Output the [X, Y] coordinate of the center of the cell containing the given text.  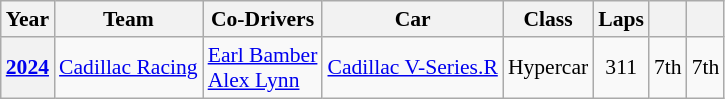
Co-Drivers [263, 19]
2024 [28, 68]
Cadillac V-Series.R [412, 68]
Team [128, 19]
Cadillac Racing [128, 68]
311 [621, 68]
Car [412, 19]
Hypercar [548, 68]
Year [28, 19]
Laps [621, 19]
Class [548, 19]
Earl Bamber Alex Lynn [263, 68]
